Pinpoint the cell where the given text exists, returning its (X, Y) midpoint coordinate. 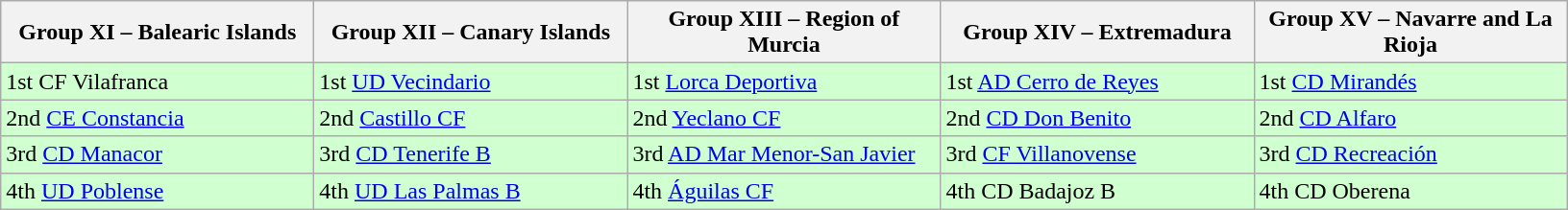
2nd Castillo CF (471, 118)
Group XII – Canary Islands (471, 33)
3rd CF Villanovense (1097, 154)
1st UD Vecindario (471, 82)
4th Águilas CF (784, 191)
2nd CD Don Benito (1097, 118)
1st CD Mirandés (1410, 82)
2nd CD Alfaro (1410, 118)
Group XIII – Region of Murcia (784, 33)
4th CD Badajoz B (1097, 191)
Group XV – Navarre and La Rioja (1410, 33)
4th UD Poblense (158, 191)
3rd CD Tenerife B (471, 154)
3rd AD Mar Menor-San Javier (784, 154)
3rd CD Recreación (1410, 154)
2nd Yeclano CF (784, 118)
Group XIV – Extremadura (1097, 33)
1st Lorca Deportiva (784, 82)
1st AD Cerro de Reyes (1097, 82)
1st CF Vilafranca (158, 82)
Group XI – Balearic Islands (158, 33)
3rd CD Manacor (158, 154)
4th UD Las Palmas B (471, 191)
4th CD Oberena (1410, 191)
2nd CE Constancia (158, 118)
